Locate the cell with the specified text and output its (X, Y) center coordinate. 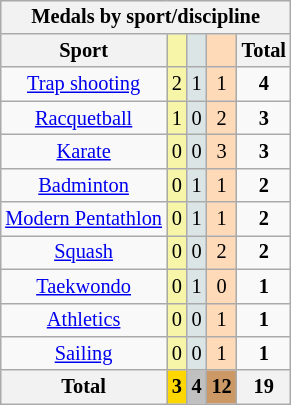
12 (222, 387)
Medals by sport/discipline (146, 17)
Badminton (84, 185)
Athletics (84, 320)
Racquetball (84, 118)
Modern Pentathlon (84, 219)
Taekwondo (84, 286)
19 (264, 387)
Karate (84, 152)
Squash (84, 253)
Sport (84, 51)
Sailing (84, 354)
Trap shooting (84, 84)
